Identify which cell holds the provided text, then report its [X, Y] central coordinate. 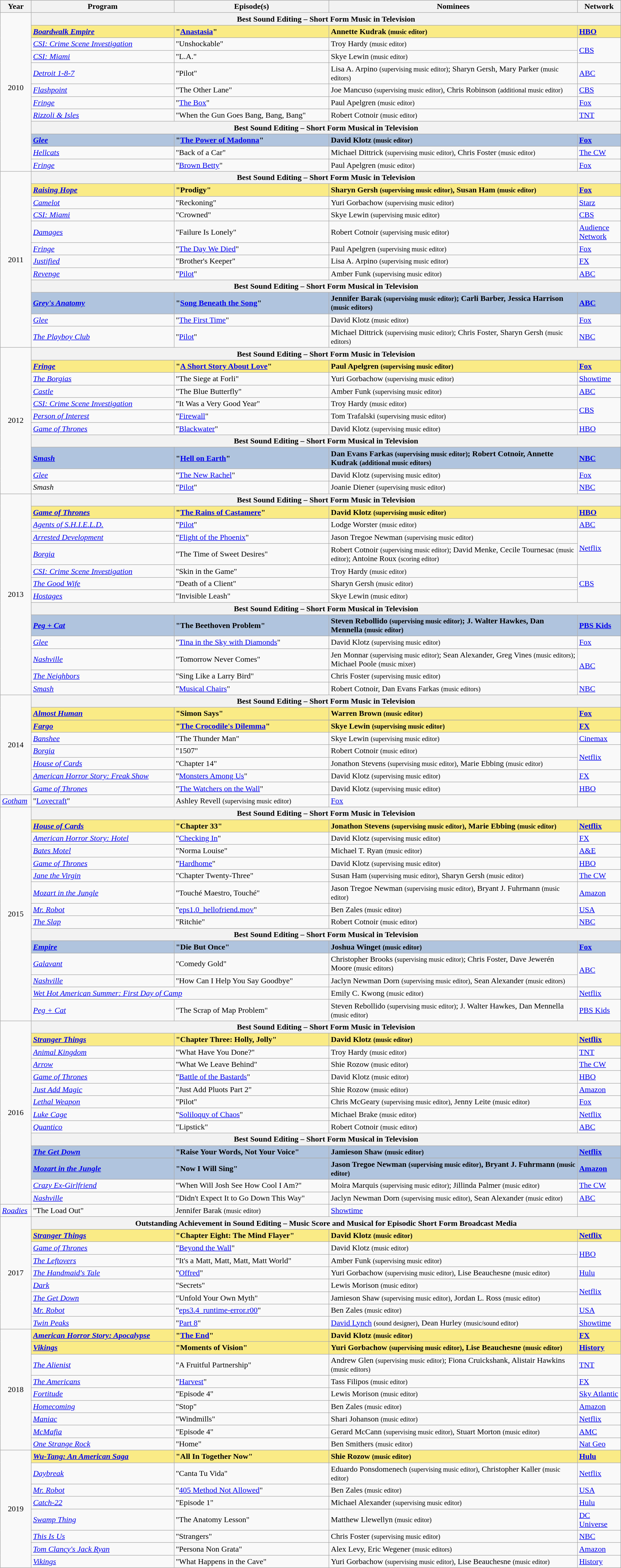
Outstanding Achievement in Sound Editing – Music Score and Musical for Episodic Short Form Broadcast Media [326, 1223]
Fortitude [103, 1394]
"Prodigy" [252, 190]
"Stop" [252, 1406]
Lodge Worster (music editor) [453, 525]
"Touché Maestro, Touché" [252, 893]
"Blackwater" [252, 429]
Robert Cotnoir, Dan Evans Farkas (music editors) [453, 689]
Robert Cotnoir (supervising music editor) [453, 232]
Jaclyn Newman Dorn (supervising music editor), Sean Alexander (music editor) [453, 1198]
Rizzoli & Isles [103, 115]
Daybreak [103, 1473]
Galavant [103, 964]
"Windmills" [252, 1419]
"Canta Tu Vida" [252, 1473]
"Song Beneath the Song" [252, 303]
Twin Peaks [103, 1323]
"Brother's Keeper" [252, 261]
"What Happens in the Cave" [252, 1561]
"When the Gun Goes Bang, Bang, Bang" [252, 115]
"Just Add Pluots Part 2" [252, 1089]
"A Fruitful Partnership" [252, 1365]
"Brown Betty" [252, 165]
Jennifer Barak (music editor) [252, 1210]
Agents of S.H.I.E.L.D. [103, 525]
"The Scrap of Map Problem" [252, 1010]
Person of Interest [103, 416]
Christopher Brooks (supervising music editor); Chris Foster, Dave Jewerén Moore (music editors) [453, 964]
Jennifer Barak (supervising music editor); Carli Barber, Jessica Harrison (music editors) [453, 303]
"Part 8" [252, 1323]
"The End" [252, 1335]
This Is Us [103, 1537]
"It's a Matt, Matt, Matt, Matt World" [252, 1260]
The Slap [103, 922]
"Death of a Client" [252, 583]
Boardwalk Empire [103, 31]
Sky Atlantic [599, 1394]
American Horror Story: Hotel [103, 838]
Raising Hope [103, 190]
Sharyn Gersh (supervising music editor), Susan Ham (music editor) [453, 190]
Michael T. Ryan (music editor) [453, 851]
Wet Hot American Summer: First Day of Camp [180, 993]
Emily C. Kwong (music editor) [453, 993]
Bates Motel [103, 851]
"Battle of the Bastards" [252, 1077]
Jaclyn Newman Dorn (supervising music editor), Sean Alexander (music editors) [453, 981]
Arrested Development [103, 537]
"1507" [252, 751]
"Unfold Your Own Myth" [252, 1298]
2012 [16, 421]
2018 [16, 1390]
Detroit 1-8-7 [103, 73]
"Lovecraft" [103, 801]
"Home" [252, 1444]
"Didn't Expect It to Go Down This Way" [252, 1198]
2013 [16, 594]
The Handmaid's Tale [103, 1273]
Luke Cage [103, 1114]
"Norma Louise" [252, 851]
The Good Wife [103, 583]
2011 [16, 260]
Matthew Llewellyn (music editor) [453, 1519]
2017 [16, 1273]
Catch-22 [103, 1503]
Andrew Glen (supervising music editor); Fiona Cruickshank, Alistair Hawkins (music editors) [453, 1365]
Jane the Virgin [103, 876]
Program [103, 7]
"Die But Once" [252, 947]
"Tomorrow Never Comes" [252, 659]
"eps1.0_hellofriend.mov" [252, 910]
Camelot [103, 203]
2015 [16, 914]
Year [16, 7]
"The Blue Butterfly" [252, 391]
Wu-Tang: An American Saga [103, 1456]
Justified [103, 261]
"Episode 1" [252, 1503]
"Secrets" [252, 1285]
Michael Alexander (supervising music editor) [453, 1503]
"The Watchers on the Wall" [252, 788]
"What Have You Done?" [252, 1052]
"Offred" [252, 1273]
The Americans [103, 1382]
"Chapter Eight: The Mind Flayer" [252, 1235]
"Raise Your Words, Not Your Voice" [252, 1152]
"Hardhome" [252, 863]
Annette Kudrak (music editor) [453, 31]
"L.A." [252, 56]
The Borgias [103, 379]
Sharyn Gersh (music editor) [453, 583]
Tass Filipos (music editor) [453, 1382]
"Chapter 14" [252, 763]
"Unshockable" [252, 44]
"Musical Chairs" [252, 689]
Hostages [103, 596]
Shari Johanson (music editor) [453, 1419]
"Failure Is Lonely" [252, 232]
Dark [103, 1285]
2010 [16, 92]
Moira Marquis (supervising music editor); Jillinda Palmer (music editor) [453, 1186]
McMafia [103, 1431]
Nominees [453, 7]
"Ritchie" [252, 922]
Fargo [103, 726]
Jen Monnar (supervising music editor); Sean Alexander, Greg Vines (music editors); Michael Poole (music mixer) [453, 659]
"The New Rachel" [252, 475]
"It Was a Very Good Year" [252, 404]
"The Load Out" [103, 1210]
Chris McGeary (supervising music editor), Jenny Leite (music editor) [453, 1102]
Flashpoint [103, 90]
One Strange Rock [103, 1444]
Gotham [16, 801]
Michael Brake (music editor) [453, 1114]
"Reckoning" [252, 203]
Arrow [103, 1065]
"Harvest" [252, 1382]
Jamieson Shaw (supervising music editor), Jordan L. Ross (music editor) [453, 1298]
"The Crocodile's Dilemma" [252, 726]
Homecoming [103, 1406]
"All In Together Now" [252, 1456]
Roadies [16, 1210]
Revenge [103, 274]
Susan Ham (supervising music editor), Sharyn Gersh (music editor) [453, 876]
"Lipstick" [252, 1127]
"The Day We Died" [252, 249]
The Leftovers [103, 1260]
"Hell on Earth" [252, 458]
"Strangers" [252, 1537]
The Alienist [103, 1365]
"Now I Will Sing" [252, 1169]
"How Can I Help You Say Goodbye" [252, 981]
"The First Time" [252, 320]
Episode(s) [252, 7]
"The Anatomy Lesson" [252, 1519]
Hellcats [103, 152]
"Monsters Among Us" [252, 776]
"Chapter Three: Holly, Jolly" [252, 1039]
Nat Geo [599, 1444]
"The Siege at Forli" [252, 379]
"eps3.4_runtime-error.r00" [252, 1310]
Eduardo Ponsdomenech (supervising music editor), Christopher Kaller (music editor) [453, 1473]
"405 Method Not Allowed" [252, 1490]
Joshua Winget (music editor) [453, 947]
"Skin in the Game" [252, 571]
Ben Smithers (music editor) [453, 1444]
Michael Dittrick (supervising music editor); Chris Foster, Sharyn Gersh (music editors) [453, 337]
"Moments of Vision" [252, 1348]
"The Beethoven Problem" [252, 625]
A&E [599, 851]
"The Box" [252, 103]
Banshee [103, 738]
"A Short Story About Love" [252, 366]
Animal Kingdom [103, 1052]
2016 [16, 1112]
DC Universe [599, 1519]
AMC [599, 1431]
Joanie Diener (supervising music editor) [453, 487]
"Simon Says" [252, 714]
2014 [16, 745]
Almost Human [103, 714]
Crazy Ex-Girlfriend [103, 1186]
"Sing Like a Larry Bird" [252, 676]
"Chapter Twenty-Three" [252, 876]
"Anastasia" [252, 31]
The Neighbors [103, 676]
"Invisible Leash" [252, 596]
Quantico [103, 1127]
Castle [103, 391]
Maniac [103, 1419]
Michael Dittrick (supervising music editor), Chris Foster (music editor) [453, 152]
2019 [16, 1509]
American Horror Story: Freak Show [103, 776]
"Flight of the Phoenix" [252, 537]
"The Thunder Man" [252, 738]
"Soliloquy of Chaos" [252, 1114]
The Playboy Club [103, 337]
Robert Cotnoir (supervising music editor); David Menke, Cecile Tournesac (music editor); Antoine Roux (scoring editor) [453, 554]
"Back of a Car" [252, 152]
Gerard McCann (supervising music editor), Stuart Morton (music editor) [453, 1431]
"When Will Josh See How Cool I Am?" [252, 1186]
Jamieson Shaw (music editor) [453, 1152]
Tom Trafalski (supervising music editor) [453, 416]
Grey's Anatomy [103, 303]
David Lynch (sound designer), Dean Hurley (music/sound editor) [453, 1323]
"Tina in the Sky with Diamonds" [252, 642]
"Checking In" [252, 838]
Lethal Weapon [103, 1102]
"The Time of Sweet Desires" [252, 554]
Swamp Thing [103, 1519]
Lisa A. Arpino (supervising music editor); Sharyn Gersh, Mary Parker (music editors) [453, 73]
Empire [103, 947]
"Persona Non Grata" [252, 1549]
Lisa A. Arpino (supervising music editor) [453, 261]
"What We Leave Behind" [252, 1065]
"Crowned" [252, 215]
Dan Evans Farkas (supervising music editor); Robert Cotnoir, Annette Kudrak (additional music editors) [453, 458]
Warren Brown (music editor) [453, 714]
Jason Tregoe Newman (supervising music editor) [453, 537]
Just Add Magic [103, 1089]
Damages [103, 232]
"Firewall" [252, 416]
Tom Clancy's Jack Ryan [103, 1549]
American Horror Story: Apocalypse [103, 1335]
Network [599, 7]
Ashley Revell (supervising music editor) [252, 801]
"Chapter 33" [252, 826]
Audience Network [599, 232]
Joe Mancuso (supervising music editor), Chris Robinson (additional music editor) [453, 90]
"The Power of Madonna" [252, 140]
"The Other Lane" [252, 90]
"The Rains of Castamere" [252, 512]
Cinemax [599, 738]
Alex Levy, Eric Wegener (music editors) [453, 1549]
"Beyond the Wall" [252, 1248]
Starz [599, 203]
"Comedy Gold" [252, 964]
